For the text-containing cell, return its midpoint in (X, Y) coordinate format. 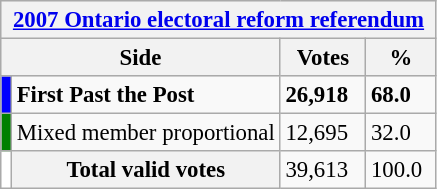
68.0 (402, 95)
12,695 (323, 133)
2007 Ontario electoral reform referendum (219, 20)
Mixed member proportional (146, 133)
32.0 (402, 133)
Votes (323, 58)
Side (140, 58)
39,613 (323, 170)
% (402, 58)
26,918 (323, 95)
Total valid votes (146, 170)
100.0 (402, 170)
First Past the Post (146, 95)
